For the text-containing cell, return its midpoint in (x, y) coordinate format. 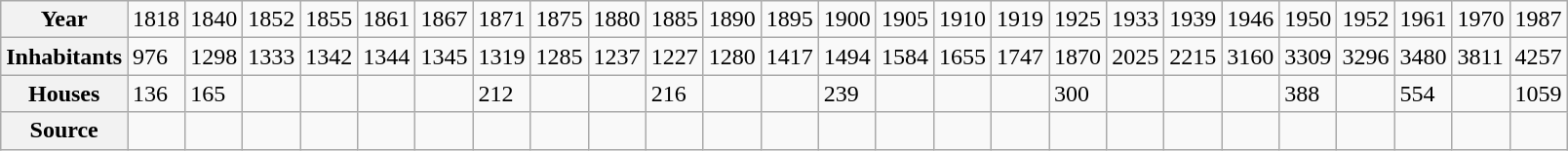
1345 (445, 57)
1747 (1020, 57)
1417 (790, 57)
1952 (1365, 19)
1344 (386, 57)
1919 (1020, 19)
1946 (1250, 19)
1494 (846, 57)
1285 (560, 57)
1655 (961, 57)
1861 (386, 19)
1840 (215, 19)
1319 (501, 57)
976 (156, 57)
1867 (445, 19)
2025 (1135, 57)
1885 (675, 19)
3811 (1480, 57)
1280 (731, 57)
1890 (731, 19)
1895 (790, 19)
216 (675, 94)
1910 (961, 19)
2215 (1194, 57)
300 (1078, 94)
1059 (1539, 94)
3480 (1424, 57)
1987 (1539, 19)
Year (64, 19)
1298 (215, 57)
1905 (905, 19)
Inhabitants (64, 57)
1880 (616, 19)
212 (501, 94)
1925 (1078, 19)
1227 (675, 57)
1900 (846, 19)
1818 (156, 19)
1584 (905, 57)
1871 (501, 19)
388 (1309, 94)
Houses (64, 94)
3296 (1365, 57)
165 (215, 94)
1237 (616, 57)
1852 (271, 19)
4257 (1539, 57)
3160 (1250, 57)
1970 (1480, 19)
1875 (560, 19)
239 (846, 94)
3309 (1309, 57)
1342 (330, 57)
1961 (1424, 19)
1870 (1078, 57)
554 (1424, 94)
Source (64, 131)
136 (156, 94)
1939 (1194, 19)
1855 (330, 19)
1950 (1309, 19)
1933 (1135, 19)
1333 (271, 57)
